Find where the given text appears and provide that cell's center as [X, Y] coordinate. 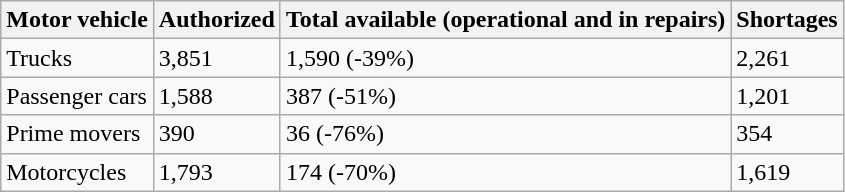
Motorcycles [78, 172]
174 (-70%) [505, 172]
2,261 [787, 58]
1,201 [787, 96]
1,588 [216, 96]
Shortages [787, 20]
390 [216, 134]
354 [787, 134]
Authorized [216, 20]
Total available (operational and in repairs) [505, 20]
Motor vehicle [78, 20]
1,590 (-39%) [505, 58]
1,619 [787, 172]
36 (-76%) [505, 134]
387 (-51%) [505, 96]
Trucks [78, 58]
Prime movers [78, 134]
1,793 [216, 172]
3,851 [216, 58]
Passenger cars [78, 96]
